For the text-containing cell, return its midpoint in (x, y) coordinate format. 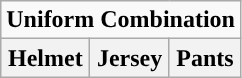
Jersey (130, 58)
Helmet (46, 58)
Uniform Combination (121, 20)
Pants (204, 58)
